Output the [x, y] coordinate of the center of the cell containing the given text.  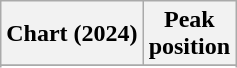
Peakposition [189, 34]
Chart (2024) [72, 34]
